Search for the cell housing the specified text and yield its [X, Y] center coordinate. 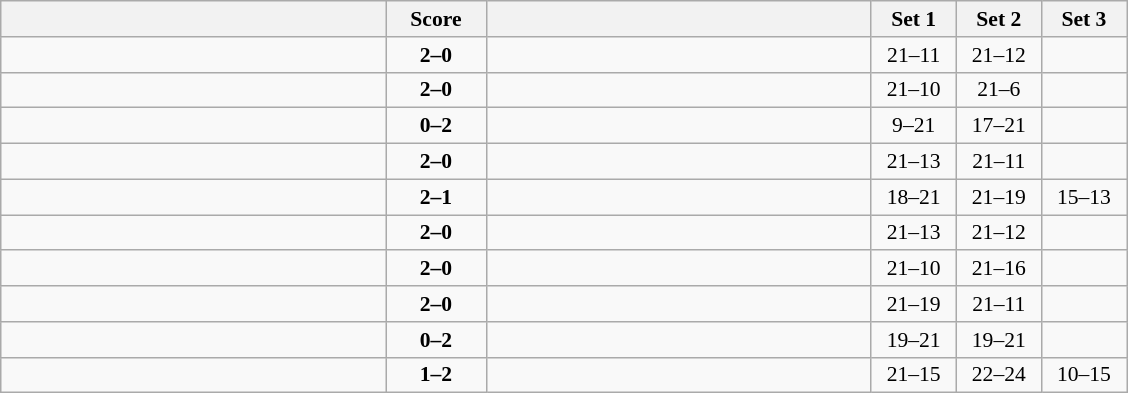
1–2 [436, 375]
10–15 [1084, 375]
21–16 [998, 269]
Set 2 [998, 19]
22–24 [998, 375]
21–15 [914, 375]
2–1 [436, 197]
18–21 [914, 197]
Set 1 [914, 19]
Score [436, 19]
15–13 [1084, 197]
9–21 [914, 126]
17–21 [998, 126]
21–6 [998, 90]
Set 3 [1084, 19]
